Capture the cell that displays the provided text and extract its (X, Y) central coordinate. 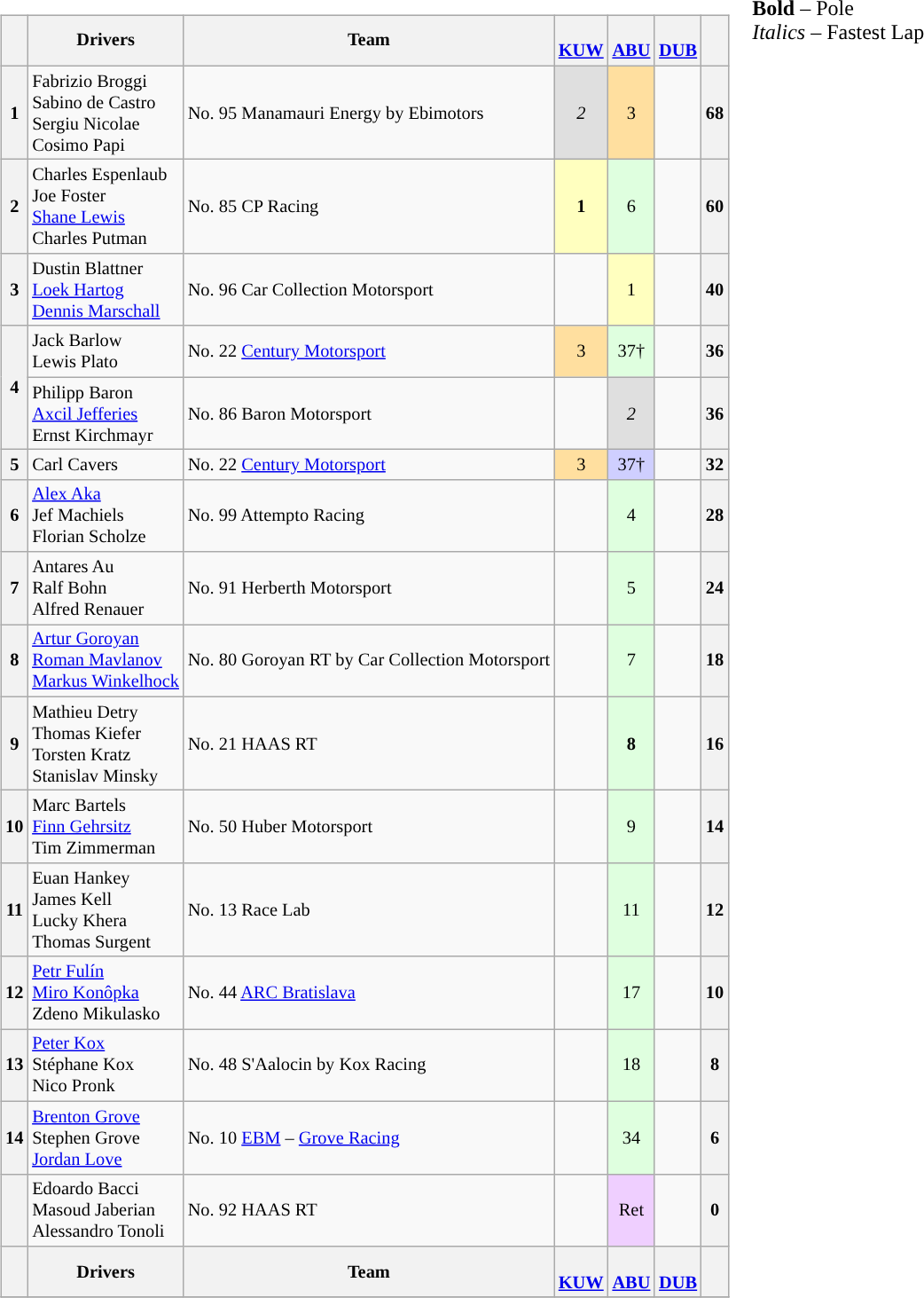
Philipp Baron Axcil Jefferies Ernst Kirchmayr (106, 413)
Petr Fulín Miro Konôpka Zdeno Mikulasko (106, 993)
Brenton Grove Stephen Grove Jordan Love (106, 1137)
No. 44 ARC Bratislava (369, 993)
No. 91 Herberth Motorsport (369, 588)
No. 99 Attempto Racing (369, 515)
Ret (631, 1210)
28 (715, 515)
68 (715, 113)
Alex Aka Jef Machiels Florian Scholze (106, 515)
No. 95 Manamauri Energy by Ebimotors (369, 113)
60 (715, 207)
No. 96 Car Collection Motorsport (369, 290)
Peter Kox Stéphane Kox Nico Pronk (106, 1066)
No. 86 Baron Motorsport (369, 413)
No. 80 Goroyan RT by Car Collection Motorsport (369, 661)
Carl Cavers (106, 465)
24 (715, 588)
32 (715, 465)
13 (14, 1066)
Antares Au Ralf Bohn Alfred Renauer (106, 588)
40 (715, 290)
No. 85 CP Racing (369, 207)
No. 48 S'Aalocin by Kox Racing (369, 1066)
Euan Hankey James Kell Lucky Khera Thomas Surgent (106, 910)
Dustin Blattner Loek Hartog Dennis Marschall (106, 290)
No. 92 HAAS RT (369, 1210)
No. 50 Huber Motorsport (369, 827)
No. 21 HAAS RT (369, 743)
17 (631, 993)
Fabrizio Broggi Sabino de Castro Sergiu Nicolae Cosimo Papi (106, 113)
16 (715, 743)
Jack Barlow Lewis Plato (106, 351)
Mathieu Detry Thomas Kiefer Torsten Kratz Stanislav Minsky (106, 743)
Charles Espenlaub Joe Foster Shane Lewis Charles Putman (106, 207)
34 (631, 1137)
No. 13 Race Lab (369, 910)
Marc Bartels Finn Gehrsitz Tim Zimmerman (106, 827)
Edoardo Bacci Masoud Jaberian Alessandro Tonoli (106, 1210)
0 (715, 1210)
No. 10 EBM – Grove Racing (369, 1137)
Artur Goroyan Roman Mavlanov Markus Winkelhock (106, 661)
